Return the [x, y] coordinate for the center point of the cell that contains the specified text.  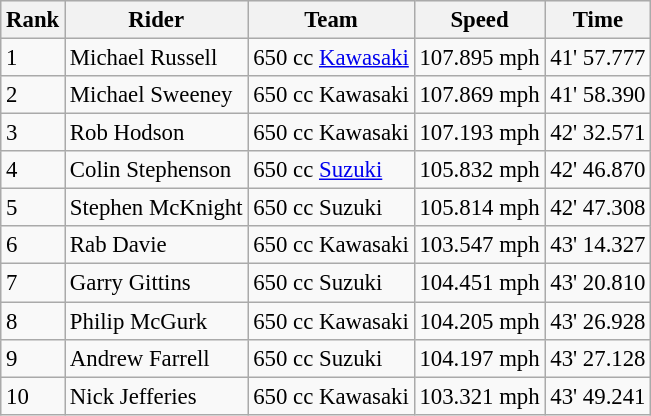
Rank [33, 20]
7 [33, 283]
Andrew Farrell [156, 358]
Garry Gittins [156, 283]
Colin Stephenson [156, 170]
42' 46.870 [598, 170]
41' 57.777 [598, 58]
8 [33, 321]
Rob Hodson [156, 133]
107.193 mph [480, 133]
Team [331, 20]
Rider [156, 20]
Stephen McKnight [156, 208]
Speed [480, 20]
41' 58.390 [598, 95]
10 [33, 396]
107.895 mph [480, 58]
Nick Jefferies [156, 396]
43' 27.128 [598, 358]
43' 49.241 [598, 396]
4 [33, 170]
1 [33, 58]
9 [33, 358]
42' 47.308 [598, 208]
3 [33, 133]
2 [33, 95]
104.451 mph [480, 283]
5 [33, 208]
105.814 mph [480, 208]
Rab Davie [156, 245]
104.197 mph [480, 358]
104.205 mph [480, 321]
43' 14.327 [598, 245]
107.869 mph [480, 95]
103.321 mph [480, 396]
42' 32.571 [598, 133]
43' 20.810 [598, 283]
Michael Russell [156, 58]
Philip McGurk [156, 321]
Michael Sweeney [156, 95]
43' 26.928 [598, 321]
103.547 mph [480, 245]
Time [598, 20]
105.832 mph [480, 170]
6 [33, 245]
